Search for the cell housing the specified text and yield its (x, y) center coordinate. 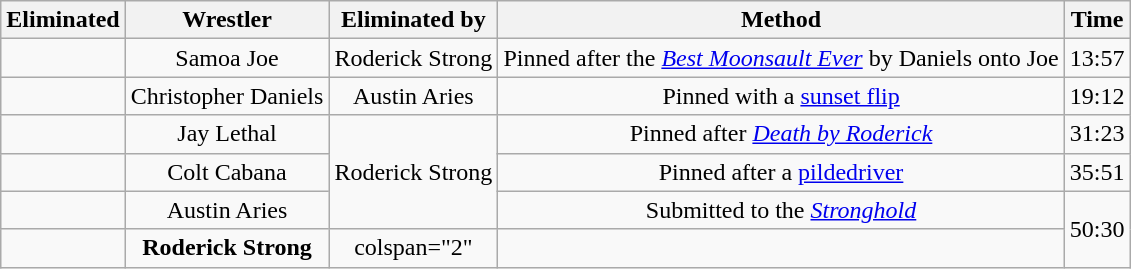
colspan="2" (414, 248)
Pinned after the Best Moonsault Ever by Daniels onto Joe (781, 58)
31:23 (1097, 134)
19:12 (1097, 96)
Pinned with a sunset flip (781, 96)
Pinned after Death by Roderick (781, 134)
Submitted to the Stronghold (781, 210)
Colt Cabana (227, 172)
13:57 (1097, 58)
Eliminated (63, 20)
Samoa Joe (227, 58)
Wrestler (227, 20)
Pinned after a pildedriver (781, 172)
Time (1097, 20)
Christopher Daniels (227, 96)
Eliminated by (414, 20)
35:51 (1097, 172)
Method (781, 20)
50:30 (1097, 229)
Jay Lethal (227, 134)
